Provide the [x, y] coordinate of the cell's center where the given text is located.  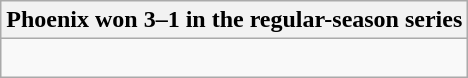
Phoenix won 3–1 in the regular-season series [234, 20]
